Output the (x, y) coordinate of the center of the cell containing the given text.  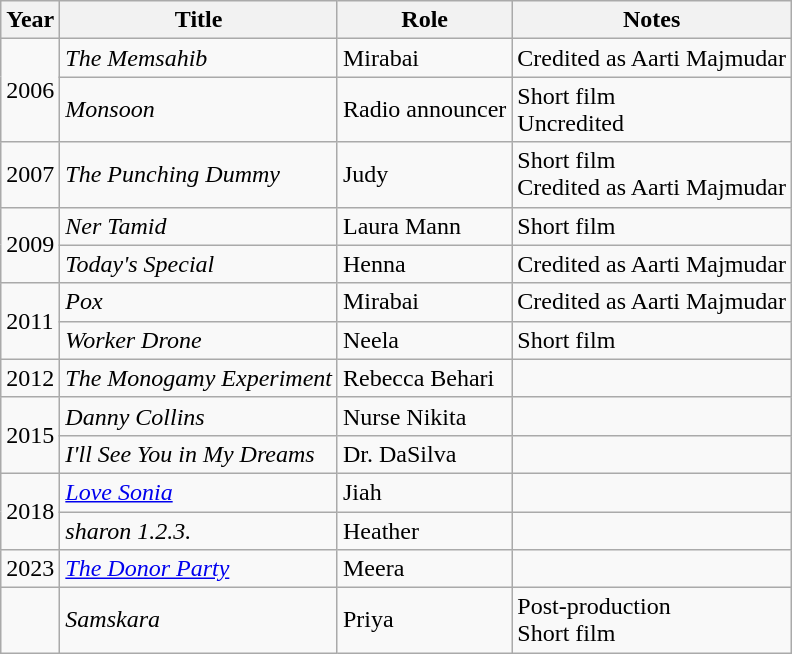
2023 (30, 569)
Radio announcer (424, 110)
Year (30, 20)
Heather (424, 531)
Samskara (199, 620)
Post-production Short film (652, 620)
Today's Special (199, 264)
2011 (30, 321)
2018 (30, 511)
Monsoon (199, 110)
Judy (424, 174)
The Donor Party (199, 569)
Henna (424, 264)
2007 (30, 174)
Short film Uncredited (652, 110)
Neela (424, 340)
sharon 1.2.3. (199, 531)
The Monogamy Experiment (199, 378)
Meera (424, 569)
Nurse Nikita (424, 416)
2009 (30, 245)
Priya (424, 620)
2012 (30, 378)
Jiah (424, 492)
Rebecca Behari (424, 378)
I'll See You in My Dreams (199, 454)
Danny Collins (199, 416)
The Memsahib (199, 58)
Love Sonia (199, 492)
Role (424, 20)
2006 (30, 90)
Short film Credited as Aarti Majmudar (652, 174)
Dr. DaSilva (424, 454)
Title (199, 20)
2015 (30, 435)
Notes (652, 20)
Pox (199, 302)
Ner Tamid (199, 226)
Worker Drone (199, 340)
Laura Mann (424, 226)
The Punching Dummy (199, 174)
